Pinpoint the cell where the given text exists, returning its (x, y) midpoint coordinate. 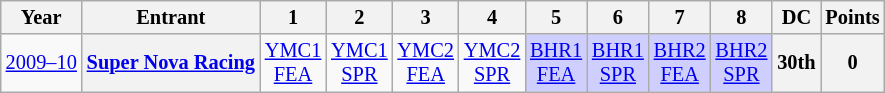
8 (742, 17)
4 (492, 17)
BHR1SPR (618, 63)
BHR2SPR (742, 63)
YMC2SPR (492, 63)
YMC1SPR (359, 63)
7 (680, 17)
0 (852, 63)
3 (426, 17)
30th (796, 63)
YMC2FEA (426, 63)
Super Nova Racing (171, 63)
Entrant (171, 17)
YMC1FEA (293, 63)
1 (293, 17)
DC (796, 17)
6 (618, 17)
2009–10 (42, 63)
2 (359, 17)
Year (42, 17)
5 (556, 17)
BHR1FEA (556, 63)
BHR2FEA (680, 63)
Points (852, 17)
